Return the (x, y) coordinate for the center point of the cell that contains the specified text.  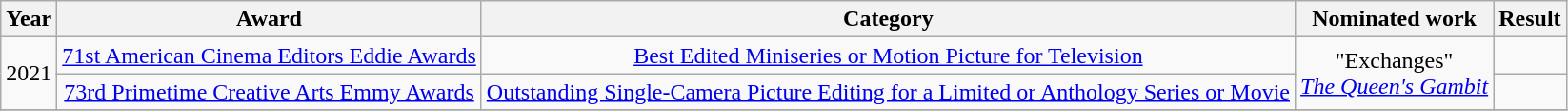
2021 (29, 74)
Year (29, 19)
Award (269, 19)
Outstanding Single-Camera Picture Editing for a Limited or Anthology Series or Movie (888, 92)
Best Edited Miniseries or Motion Picture for Television (888, 55)
Result (1530, 19)
"Exchanges" The Queen's Gambit (1395, 74)
71st American Cinema Editors Eddie Awards (269, 55)
Category (888, 19)
Nominated work (1395, 19)
73rd Primetime Creative Arts Emmy Awards (269, 92)
